From the cell containing the given text, extract its center point as (x, y) coordinate. 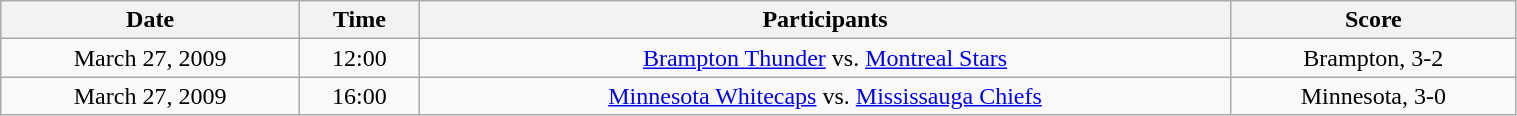
Brampton, 3-2 (1374, 58)
Minnesota Whitecaps vs. Mississauga Chiefs (824, 96)
Participants (824, 20)
16:00 (359, 96)
Date (150, 20)
Brampton Thunder vs. Montreal Stars (824, 58)
12:00 (359, 58)
Minnesota, 3-0 (1374, 96)
Time (359, 20)
Score (1374, 20)
